Scan for the cell matching the given text and deliver its (X, Y) coordinate at center. 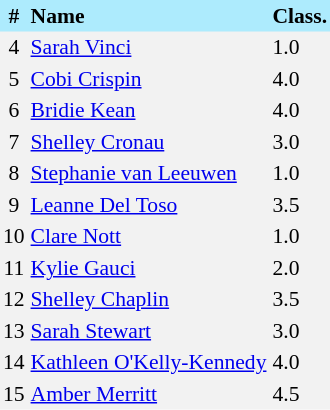
11 (14, 268)
8 (14, 174)
14 (14, 362)
Kathleen O'Kelly-Kennedy (149, 362)
# (14, 16)
15 (14, 394)
Shelley Cronau (149, 142)
7 (14, 142)
Class. (300, 16)
Leanne Del Toso (149, 205)
12 (14, 300)
Kylie Gauci (149, 268)
Clare Nott (149, 236)
2.0 (300, 268)
Sarah Stewart (149, 331)
9 (14, 205)
4 (14, 48)
Stephanie van Leeuwen (149, 174)
Amber Merritt (149, 394)
Cobi Crispin (149, 79)
4.5 (300, 394)
Sarah Vinci (149, 48)
Shelley Chaplin (149, 300)
10 (14, 236)
Name (149, 16)
6 (14, 110)
13 (14, 331)
5 (14, 79)
Bridie Kean (149, 110)
